Search for the cell housing the specified text and yield its (X, Y) center coordinate. 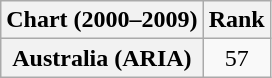
57 (236, 58)
Rank (236, 20)
Chart (2000–2009) (102, 20)
Australia (ARIA) (102, 58)
